Find where the given text appears and provide that cell's center as [X, Y] coordinate. 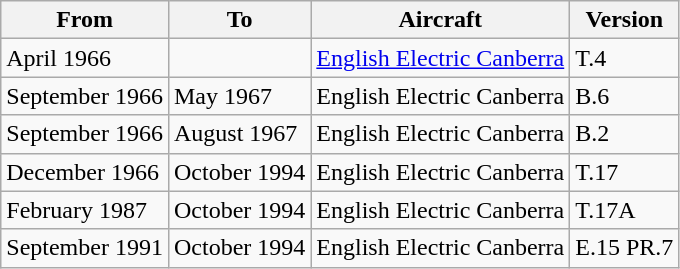
To [239, 20]
February 1987 [85, 210]
April 1966 [85, 58]
B.6 [624, 96]
August 1967 [239, 134]
May 1967 [239, 96]
Version [624, 20]
T.17 [624, 172]
Aircraft [440, 20]
T.4 [624, 58]
December 1966 [85, 172]
E.15 PR.7 [624, 248]
B.2 [624, 134]
September 1991 [85, 248]
From [85, 20]
T.17A [624, 210]
